Scan for the cell matching the given text and deliver its [X, Y] coordinate at center. 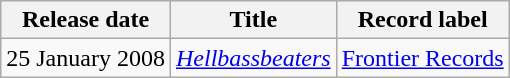
25 January 2008 [86, 58]
Hellbassbeaters [253, 58]
Frontier Records [422, 58]
Record label [422, 20]
Title [253, 20]
Release date [86, 20]
